Find where the given text appears and provide that cell's center as (x, y) coordinate. 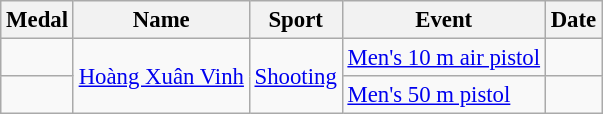
Hoàng Xuân Vinh (161, 76)
Name (161, 20)
Event (444, 20)
Men's 50 m pistol (444, 95)
Shooting (296, 76)
Men's 10 m air pistol (444, 58)
Date (573, 20)
Sport (296, 20)
Medal (38, 20)
